Provide the [x, y] coordinate of the cell's center where the given text is located.  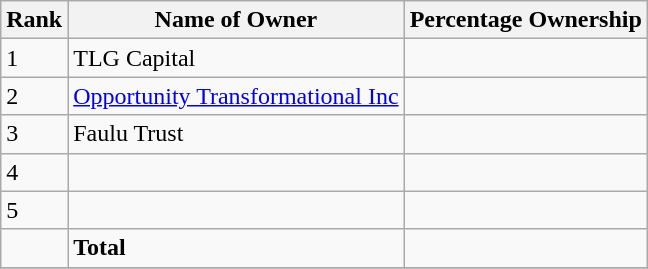
Rank [34, 20]
Total [236, 248]
Opportunity Transformational Inc [236, 96]
2 [34, 96]
4 [34, 172]
5 [34, 210]
Faulu Trust [236, 134]
Name of Owner [236, 20]
Percentage Ownership [526, 20]
3 [34, 134]
TLG Capital [236, 58]
1 [34, 58]
